Return the [X, Y] coordinate for the center point of the cell that contains the specified text.  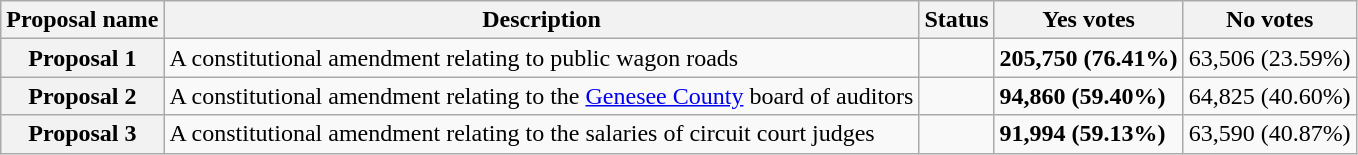
A constitutional amendment relating to the salaries of circuit court judges [542, 134]
A constitutional amendment relating to the Genesee County board of auditors [542, 96]
Description [542, 20]
Proposal 3 [82, 134]
94,860 (59.40%) [1088, 96]
A constitutional amendment relating to public wagon roads [542, 58]
Proposal 1 [82, 58]
Proposal 2 [82, 96]
Proposal name [82, 20]
Status [956, 20]
No votes [1270, 20]
205,750 (76.41%) [1088, 58]
63,506 (23.59%) [1270, 58]
64,825 (40.60%) [1270, 96]
63,590 (40.87%) [1270, 134]
Yes votes [1088, 20]
91,994 (59.13%) [1088, 134]
